Scan for the cell matching the given text and deliver its [x, y] coordinate at center. 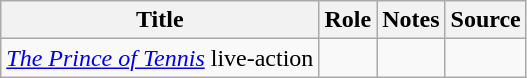
Source [486, 20]
Title [160, 20]
Notes [411, 20]
The Prince of Tennis live-action [160, 58]
Role [348, 20]
